Scan for the cell matching the given text and deliver its [X, Y] coordinate at center. 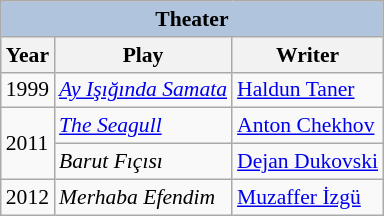
Barut Fıçısı [143, 162]
Dejan Dukovski [308, 162]
2011 [28, 144]
Year [28, 55]
The Seagull [143, 126]
Writer [308, 55]
Ay Işığında Samata [143, 90]
Theater [192, 19]
Haldun Taner [308, 90]
Muzaffer İzgü [308, 197]
2012 [28, 197]
Merhaba Efendim [143, 197]
1999 [28, 90]
Play [143, 55]
Anton Chekhov [308, 126]
